Return [X, Y] of the center of cell containing provided text 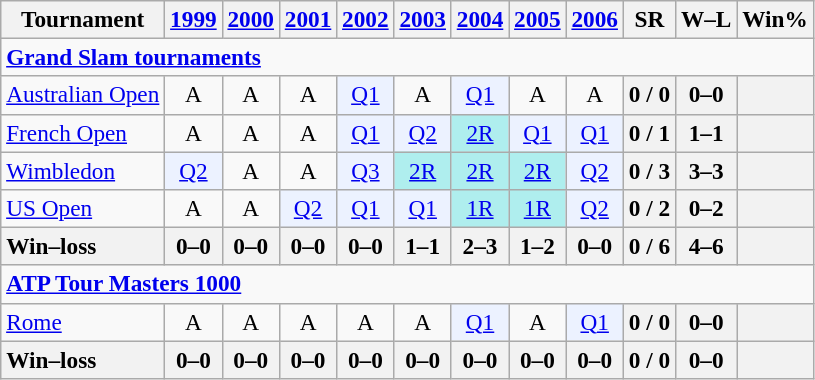
3–3 [706, 170]
US Open [83, 208]
0–2 [706, 208]
0 / 1 [649, 133]
0 / 3 [649, 170]
Wimbledon [83, 170]
ATP Tour Masters 1000 [407, 284]
French Open [83, 133]
1999 [194, 19]
0 / 6 [649, 246]
0 / 2 [649, 208]
2006 [594, 19]
Win% [775, 19]
Grand Slam tournaments [407, 57]
Rome [83, 322]
W–L [706, 19]
2001 [308, 19]
Australian Open [83, 95]
2005 [538, 19]
2000 [250, 19]
SR [649, 19]
2002 [366, 19]
2004 [480, 19]
4–6 [706, 246]
1–2 [538, 246]
Q3 [366, 170]
2003 [422, 19]
Tournament [83, 19]
2–3 [480, 246]
